Return (x, y) of the center of cell containing provided text 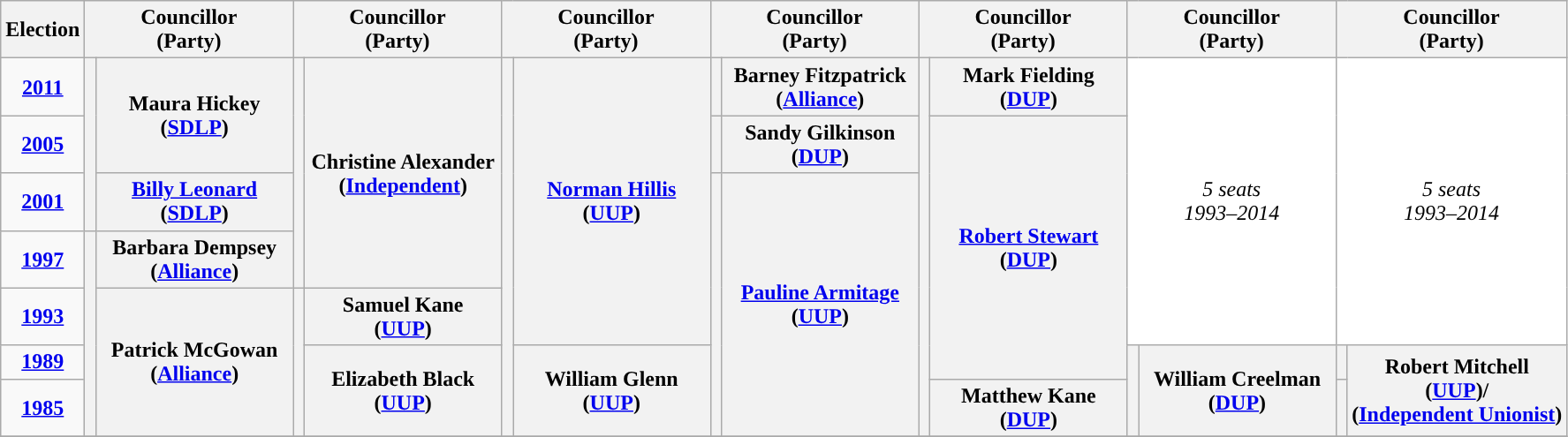
2011 (42, 87)
Pauline Armitage (UUP) (821, 305)
1993 (42, 316)
William Glenn (UUP) (611, 390)
1985 (42, 408)
Mark Fielding (DUP) (1029, 87)
Patrick McGowan (Alliance) (194, 362)
Maura Hickey (SDLP) (194, 116)
Matthew Kane (DUP) (1029, 408)
Robert Mitchell (UUP)/ (Independent Unionist) (1458, 390)
1989 (42, 362)
Elizabeth Black (UUP) (403, 390)
2001 (42, 201)
Barbara Dempsey (Alliance) (194, 260)
1997 (42, 260)
Robert Stewart (DUP) (1029, 247)
Barney Fitzpatrick (Alliance) (821, 87)
Billy Leonard (SDLP) (194, 201)
Sandy Gilkinson (DUP) (821, 145)
Norman Hillis (UUP) (611, 201)
Christine Alexander (Independent) (403, 173)
William Creelman (DUP) (1238, 390)
Election (42, 30)
2005 (42, 145)
Samuel Kane (UUP) (403, 316)
